Detect which cell encompasses the target text, then output its (X, Y) center coordinate. 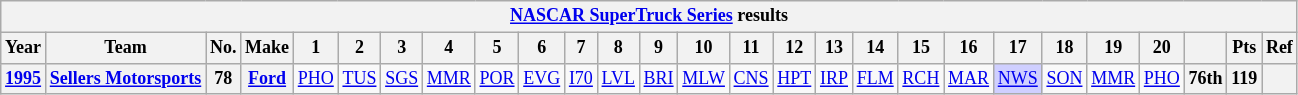
IRP (834, 78)
FLM (875, 78)
Pts (1244, 48)
10 (704, 48)
Ref (1280, 48)
3 (402, 48)
11 (751, 48)
16 (969, 48)
NASCAR SuperTruck Series results (649, 16)
MLW (704, 78)
9 (658, 48)
NWS (1018, 78)
Sellers Motorsports (125, 78)
EVG (542, 78)
1 (316, 48)
HPT (794, 78)
7 (582, 48)
20 (1162, 48)
Year (24, 48)
78 (224, 78)
CNS (751, 78)
MAR (969, 78)
15 (921, 48)
13 (834, 48)
TUS (360, 78)
SGS (402, 78)
RCH (921, 78)
18 (1064, 48)
14 (875, 48)
5 (497, 48)
Team (125, 48)
2 (360, 48)
12 (794, 48)
119 (1244, 78)
Make (268, 48)
6 (542, 48)
76th (1206, 78)
19 (1114, 48)
I70 (582, 78)
BRI (658, 78)
1995 (24, 78)
POR (497, 78)
17 (1018, 48)
SON (1064, 78)
LVL (618, 78)
8 (618, 48)
Ford (268, 78)
4 (448, 48)
No. (224, 48)
